Return the (X, Y) coordinate for the center point of the cell that contains the specified text.  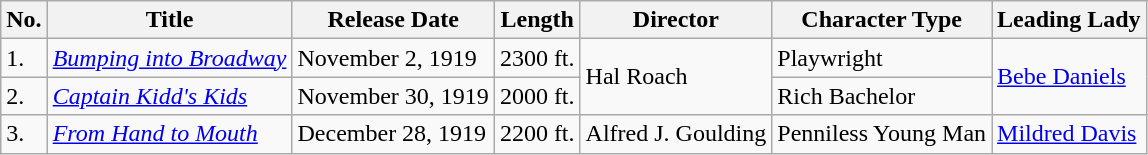
Alfred J. Goulding (676, 134)
Playwright (882, 58)
Rich Bachelor (882, 96)
Bebe Daniels (1069, 77)
No. (24, 20)
2000 ft. (537, 96)
Director (676, 20)
Bumping into Broadway (170, 58)
2200 ft. (537, 134)
November 30, 1919 (393, 96)
Mildred Davis (1069, 134)
From Hand to Mouth (170, 134)
Character Type (882, 20)
Release Date (393, 20)
December 28, 1919 (393, 134)
1. (24, 58)
Penniless Young Man (882, 134)
2. (24, 96)
Captain Kidd's Kids (170, 96)
Length (537, 20)
2300 ft. (537, 58)
Hal Roach (676, 77)
3. (24, 134)
Title (170, 20)
November 2, 1919 (393, 58)
Leading Lady (1069, 20)
